Pinpoint the cell where the given text exists, returning its [X, Y] midpoint coordinate. 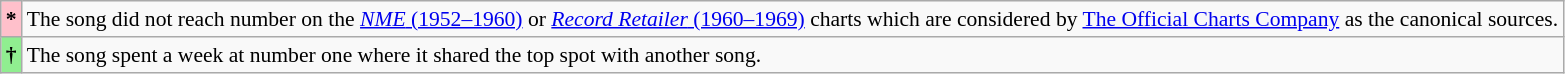
* [12, 19]
† [12, 55]
The song spent a week at number one where it shared the top spot with another song. [792, 55]
